Return the [x, y] coordinate for the center point of the cell that contains the specified text.  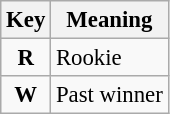
W [26, 95]
R [26, 58]
Rookie [110, 58]
Meaning [110, 20]
Key [26, 20]
Past winner [110, 95]
